Locate the cell with the specified text and output its [X, Y] center coordinate. 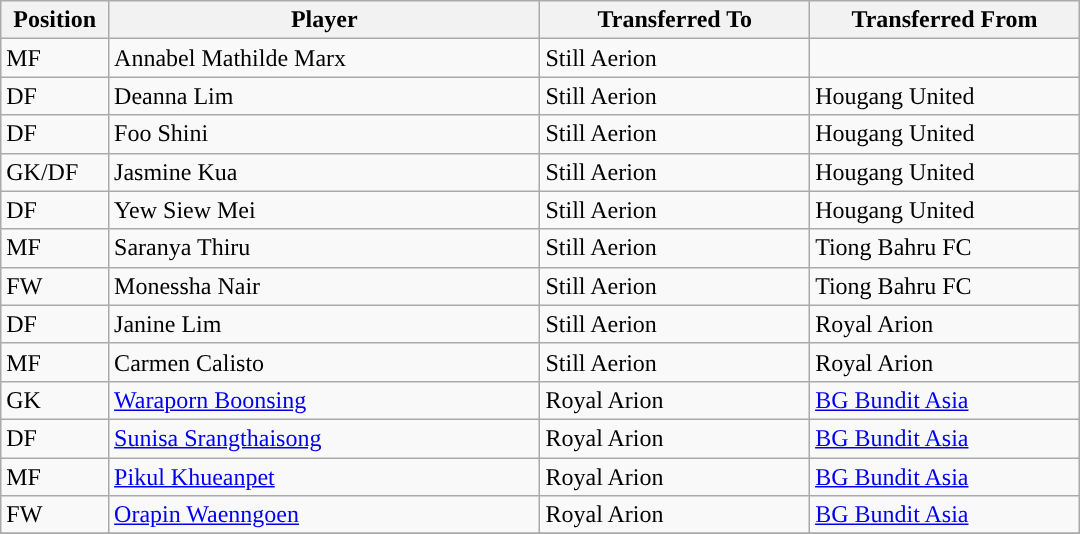
Position [55, 20]
Pikul Khueanpet [324, 477]
GK/DF [55, 172]
Waraporn Boonsing [324, 400]
Carmen Calisto [324, 362]
Player [324, 20]
Yew Siew Mei [324, 210]
Foo Shini [324, 134]
Annabel Mathilde Marx [324, 58]
Transferred From [945, 20]
Monessha Nair [324, 286]
Deanna Lim [324, 96]
Janine Lim [324, 324]
Jasmine Kua [324, 172]
Sunisa Srangthaisong [324, 438]
GK [55, 400]
Transferred To [675, 20]
Saranya Thiru [324, 248]
Orapin Waenngoen [324, 515]
